Search for the cell housing the specified text and yield its [x, y] center coordinate. 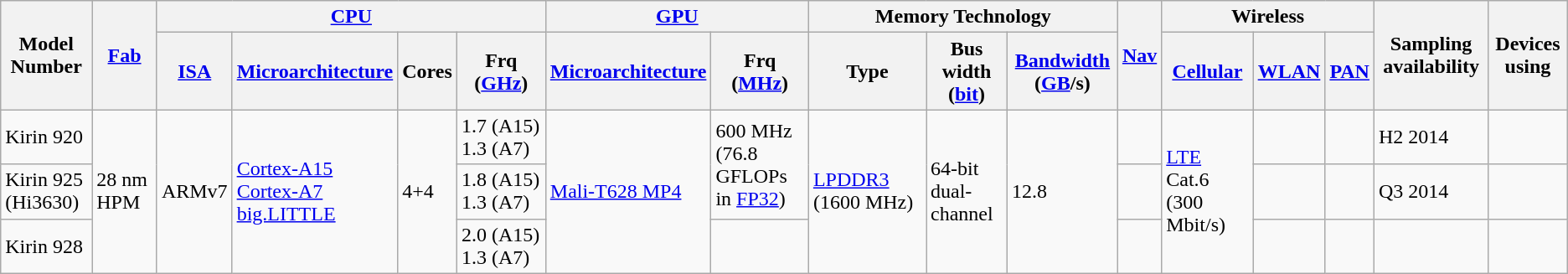
Kirin 928 [47, 246]
Cores [427, 71]
Wireless [1268, 17]
1.8 (A15)1.3 (A7) [501, 191]
28 nm HPM [125, 191]
Fab [125, 55]
CPU [351, 17]
Kirin 920 [47, 137]
Nav [1139, 55]
12.8 [1063, 191]
LTE Cat.6 (300 Mbit/s) [1208, 191]
Frq (GHz) [501, 71]
Bandwidth (GB/s) [1063, 71]
Cortex-A15Cortex-A7 big.LITTLE [315, 191]
2.0 (A15)1.3 (A7) [501, 246]
Model Number [47, 55]
1.7 (A15)1.3 (A7) [501, 137]
ARMv7 [194, 191]
Devices using [1528, 55]
600 MHz(76.8 GFLOPs in FP32) [760, 164]
LPDDR3 (1600 MHz) [867, 191]
64-bit dual-channel [967, 191]
Type [867, 71]
Mali-T628 MP4 [628, 191]
Kirin 925 (Hi3630) [47, 191]
H2 2014 [1431, 137]
Cellular [1208, 71]
GPU [677, 17]
ISA [194, 71]
Q3 2014 [1431, 191]
Sampling availability [1431, 55]
PAN [1350, 71]
WLAN [1289, 71]
Bus width (bit) [967, 71]
Memory Technology [963, 17]
Frq (MHz) [760, 71]
4+4 [427, 191]
